Pinpoint the cell where the given text exists, returning its [x, y] midpoint coordinate. 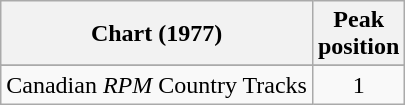
Peakposition [358, 34]
Chart (1977) [157, 34]
1 [358, 85]
Canadian RPM Country Tracks [157, 85]
